Output the (x, y) coordinate of the center of the cell containing the given text.  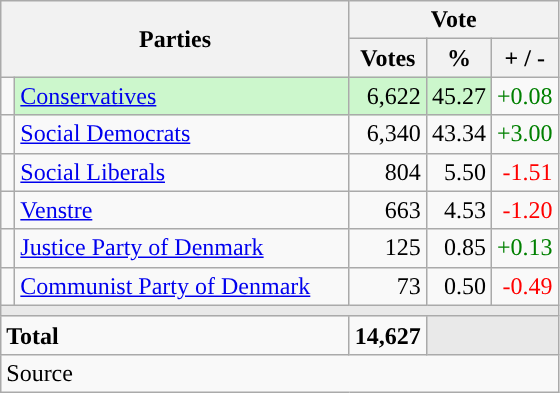
6,622 (388, 96)
+3.00 (524, 134)
Conservatives (182, 96)
+0.08 (524, 96)
Venstre (182, 210)
Votes (388, 58)
4.53 (458, 210)
-1.20 (524, 210)
6,340 (388, 134)
43.34 (458, 134)
+0.13 (524, 248)
Communist Party of Denmark (182, 286)
73 (388, 286)
45.27 (458, 96)
% (458, 58)
Total (176, 335)
+ / - (524, 58)
-1.51 (524, 172)
5.50 (458, 172)
0.50 (458, 286)
Justice Party of Denmark (182, 248)
663 (388, 210)
Vote (454, 20)
Parties (176, 39)
125 (388, 248)
14,627 (388, 335)
Social Democrats (182, 134)
804 (388, 172)
Social Liberals (182, 172)
0.85 (458, 248)
Source (280, 373)
-0.49 (524, 286)
